Locate the cell with the specified text and output its (x, y) center coordinate. 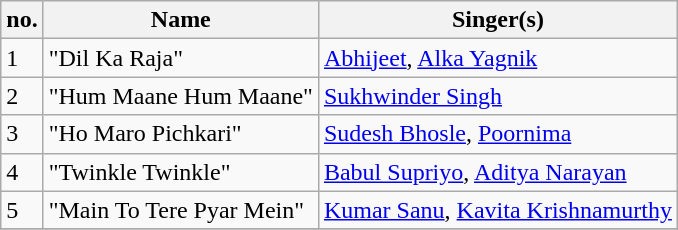
Singer(s) (498, 20)
Abhijeet, Alka Yagnik (498, 58)
"Hum Maane Hum Maane" (180, 96)
"Ho Maro Pichkari" (180, 134)
no. (22, 20)
Babul Supriyo, Aditya Narayan (498, 172)
Sudesh Bhosle, Poornima (498, 134)
5 (22, 210)
2 (22, 96)
1 (22, 58)
"Dil Ka Raja" (180, 58)
Kumar Sanu, Kavita Krishnamurthy (498, 210)
Sukhwinder Singh (498, 96)
"Twinkle Twinkle" (180, 172)
4 (22, 172)
3 (22, 134)
"Main To Tere Pyar Mein" (180, 210)
Name (180, 20)
